For the text-containing cell, return its midpoint in (x, y) coordinate format. 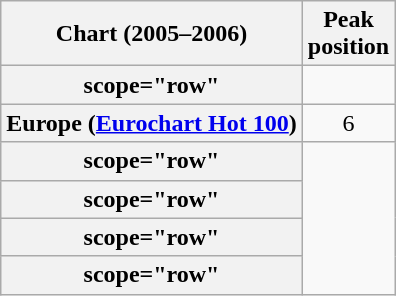
Chart (2005–2006) (152, 34)
6 (348, 123)
Peakposition (348, 34)
Europe (Eurochart Hot 100) (152, 123)
